For the text-containing cell, return its midpoint in [x, y] coordinate format. 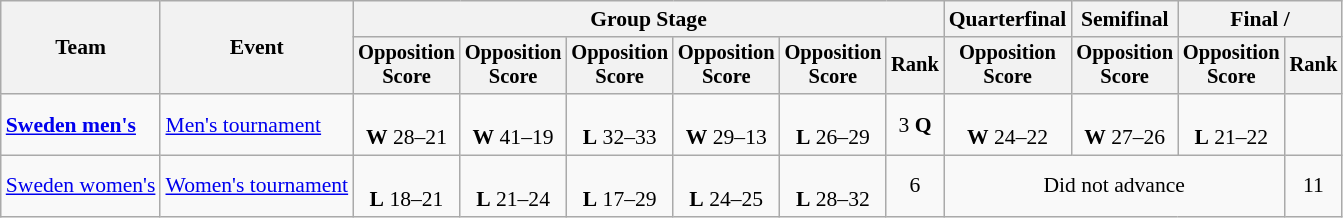
W 27–26 [1124, 124]
Sweden women's [81, 186]
L 21–22 [1232, 124]
L 18–21 [406, 186]
L 26–29 [834, 124]
Did not advance [1114, 186]
L 32–33 [620, 124]
W 28–21 [406, 124]
Quarterfinal [1008, 19]
3 Q [915, 124]
W 29–13 [726, 124]
Group Stage [648, 19]
L 24–25 [726, 186]
Men's tournament [256, 124]
Semifinal [1124, 19]
Team [81, 48]
L 17–29 [620, 186]
6 [915, 186]
Final / [1260, 19]
Sweden men's [81, 124]
W 41–19 [514, 124]
L 28–32 [834, 186]
Women's tournament [256, 186]
W 24–22 [1008, 124]
11 [1314, 186]
L 21–24 [514, 186]
Event [256, 48]
